Search for the cell housing the specified text and yield its (x, y) center coordinate. 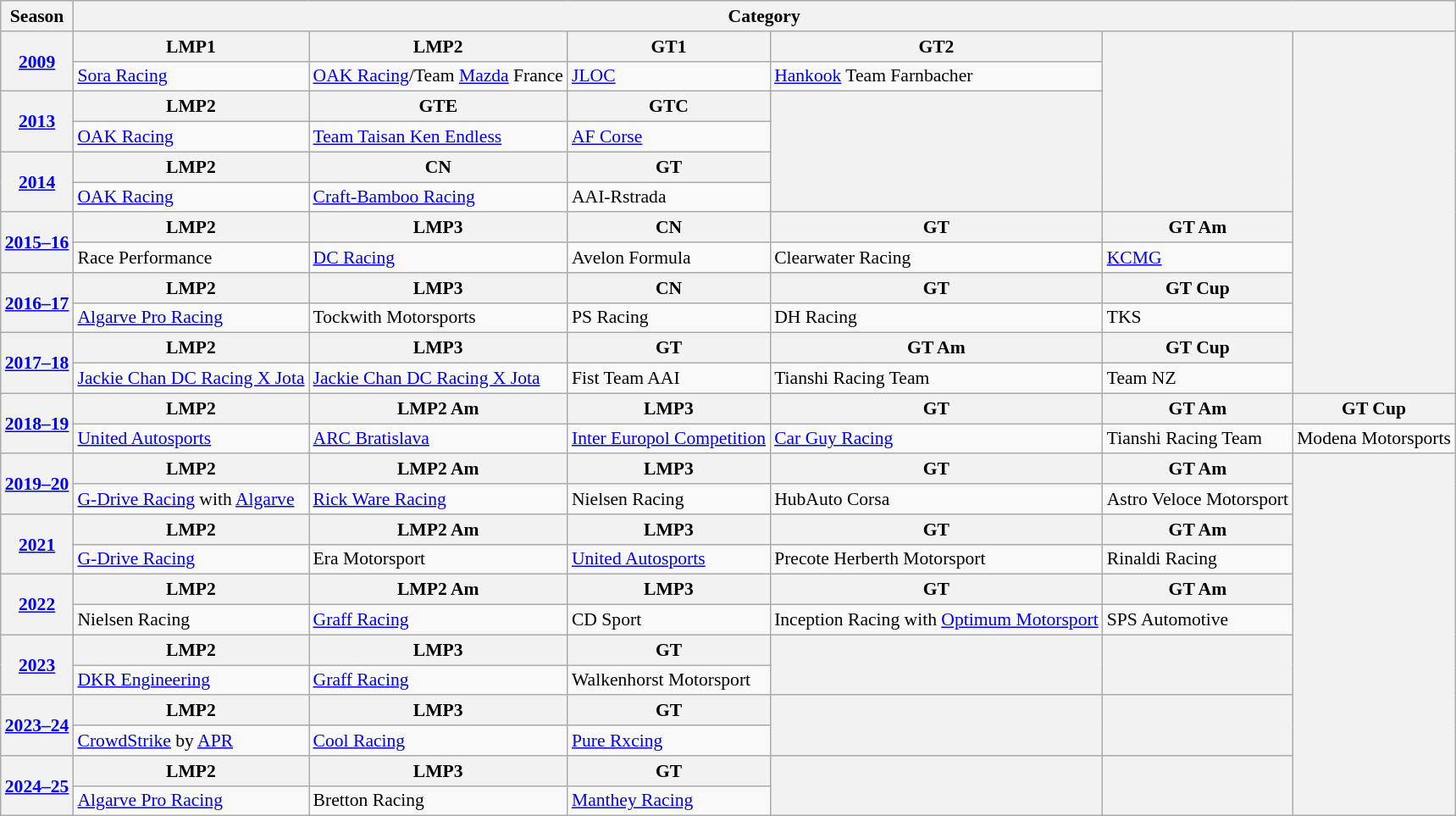
Clearwater Racing (937, 258)
Rinaldi Racing (1198, 559)
Pure Rxcing (669, 741)
2009 (37, 61)
JLOC (669, 76)
2016–17 (37, 303)
Season (37, 16)
GT1 (669, 47)
KCMG (1198, 258)
2024–25 (37, 786)
Hankook Team Farnbacher (937, 76)
2023–24 (37, 725)
2014 (37, 181)
GTC (669, 107)
Sora Racing (191, 76)
2022 (37, 605)
DC Racing (439, 258)
Team Taisan Ken Endless (439, 137)
TKS (1198, 318)
SPS Automotive (1198, 620)
Modena Motorsports (1374, 439)
ARC Bratislava (439, 439)
2021 (37, 544)
Manthey Racing (669, 801)
2023 (37, 664)
2018–19 (37, 424)
2013 (37, 122)
2015–16 (37, 242)
DKR Engineering (191, 680)
Era Motorsport (439, 559)
AF Corse (669, 137)
2019–20 (37, 485)
G-Drive Racing (191, 559)
Category (764, 16)
Rick Ware Racing (439, 499)
Bretton Racing (439, 801)
2017–18 (37, 363)
LMP1 (191, 47)
Inception Racing with Optimum Motorsport (937, 620)
DH Racing (937, 318)
GTE (439, 107)
Avelon Formula (669, 258)
OAK Racing/Team Mazda France (439, 76)
HubAuto Corsa (937, 499)
CrowdStrike by APR (191, 741)
PS Racing (669, 318)
G-Drive Racing with Algarve (191, 499)
Fist Team AAI (669, 379)
Craft-Bamboo Racing (439, 197)
Team NZ (1198, 379)
Tockwith Motorsports (439, 318)
Walkenhorst Motorsport (669, 680)
Inter Europol Competition (669, 439)
Car Guy Racing (937, 439)
Race Performance (191, 258)
CD Sport (669, 620)
Astro Veloce Motorsport (1198, 499)
AAI-Rstrada (669, 197)
Precote Herberth Motorsport (937, 559)
Cool Racing (439, 741)
GT2 (937, 47)
